Identify which cell holds the provided text, then report its [X, Y] central coordinate. 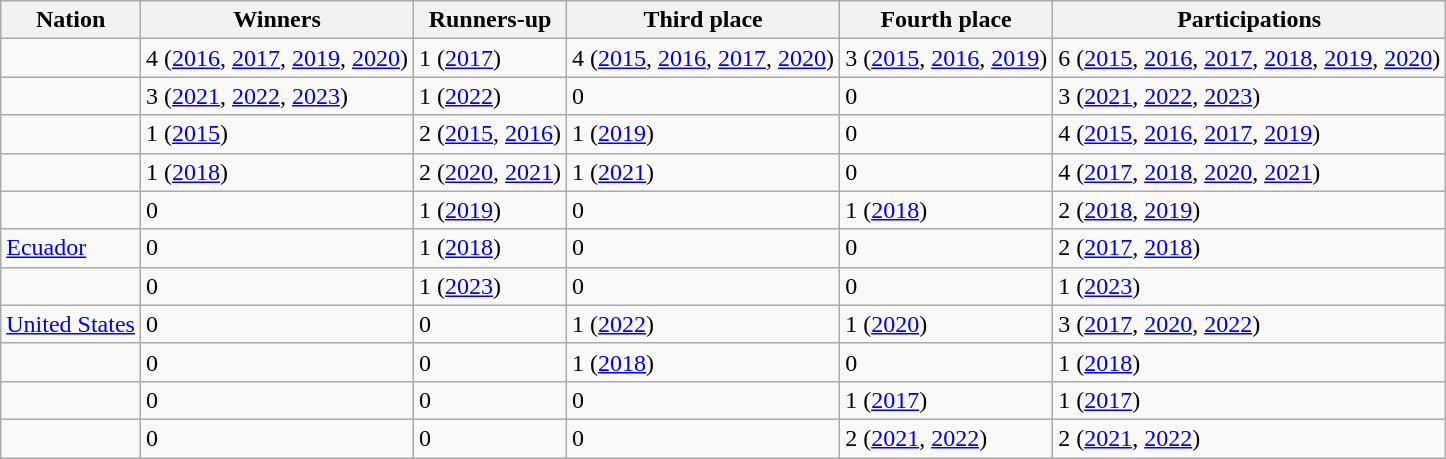
1 (2015) [276, 134]
Winners [276, 20]
1 (2020) [946, 324]
2 (2020, 2021) [490, 172]
Ecuador [71, 248]
1 (2021) [704, 172]
3 (2015, 2016, 2019) [946, 58]
4 (2015, 2016, 2017, 2020) [704, 58]
2 (2017, 2018) [1250, 248]
Nation [71, 20]
United States [71, 324]
Runners-up [490, 20]
Third place [704, 20]
4 (2015, 2016, 2017, 2019) [1250, 134]
4 (2017, 2018, 2020, 2021) [1250, 172]
4 (2016, 2017, 2019, 2020) [276, 58]
Fourth place [946, 20]
2 (2015, 2016) [490, 134]
2 (2018, 2019) [1250, 210]
3 (2017, 2020, 2022) [1250, 324]
Participations [1250, 20]
6 (2015, 2016, 2017, 2018, 2019, 2020) [1250, 58]
